Identify which cell holds the provided text, then report its [X, Y] central coordinate. 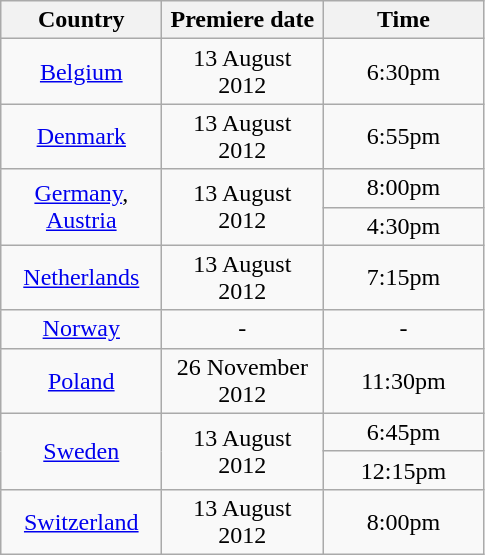
Denmark [82, 136]
4:30pm [404, 226]
Netherlands [82, 278]
12:15pm [404, 470]
Belgium [82, 72]
6:45pm [404, 432]
6:30pm [404, 72]
Premiere date [242, 20]
Norway [82, 329]
26 November 2012 [242, 380]
Sweden [82, 451]
11:30pm [404, 380]
6:55pm [404, 136]
7:15pm [404, 278]
Poland [82, 380]
Switzerland [82, 522]
Germany, Austria [82, 207]
Country [82, 20]
Time [404, 20]
